Return (X, Y) of the center of cell containing provided text 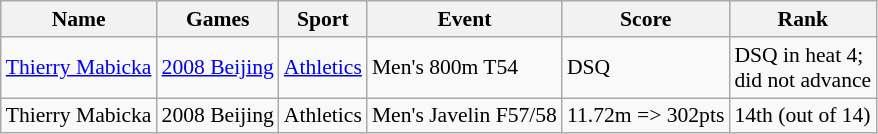
Games (218, 19)
DSQ (646, 68)
11.72m => 302pts (646, 116)
DSQ in heat 4; did not advance (802, 68)
Score (646, 19)
Men's Javelin F57/58 (464, 116)
Event (464, 19)
14th (out of 14) (802, 116)
Sport (323, 19)
Rank (802, 19)
Name (79, 19)
Men's 800m T54 (464, 68)
